Pinpoint the cell where the given text exists, returning its (X, Y) midpoint coordinate. 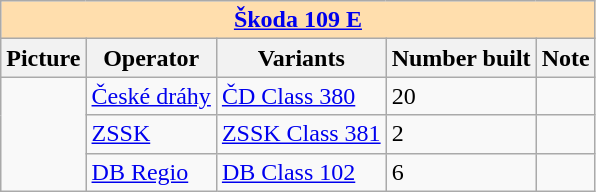
Note (566, 58)
2 (461, 134)
DB Class 102 (301, 172)
Picture (44, 58)
Variants (301, 58)
ČD Class 380 (301, 96)
České dráhy (151, 96)
Number built (461, 58)
20 (461, 96)
ZSSK (151, 134)
6 (461, 172)
Škoda 109 E (298, 20)
DB Regio (151, 172)
Operator (151, 58)
ZSSK Class 381 (301, 134)
